Find where the given text appears and provide that cell's center as (X, Y) coordinate. 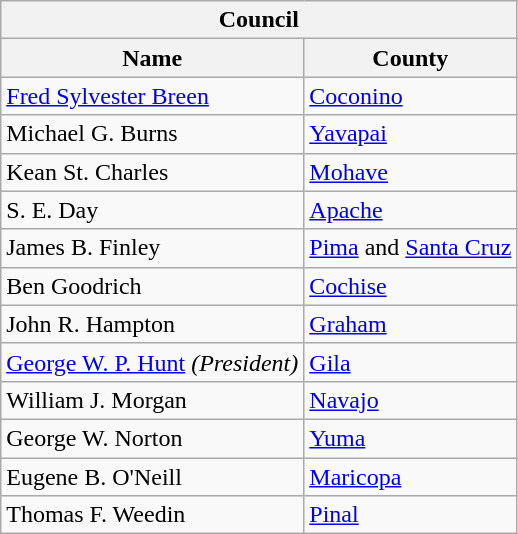
Name (152, 58)
Ben Goodrich (152, 286)
Thomas F. Weedin (152, 515)
Fred Sylvester Breen (152, 96)
S. E. Day (152, 210)
Council (259, 20)
Yuma (410, 438)
Pinal (410, 515)
Navajo (410, 400)
Graham (410, 324)
John R. Hampton (152, 324)
Coconino (410, 96)
County (410, 58)
Gila (410, 362)
Maricopa (410, 477)
Mohave (410, 172)
William J. Morgan (152, 400)
George W. Norton (152, 438)
James B. Finley (152, 248)
George W. P. Hunt (President) (152, 362)
Yavapai (410, 134)
Eugene B. O'Neill (152, 477)
Cochise (410, 286)
Kean St. Charles (152, 172)
Pima and Santa Cruz (410, 248)
Apache (410, 210)
Michael G. Burns (152, 134)
